Capture the cell that displays the provided text and extract its (x, y) central coordinate. 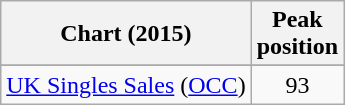
Chart (2015) (126, 34)
UK Singles Sales (OCC) (126, 85)
93 (297, 85)
Peakposition (297, 34)
